For the text-containing cell, return its midpoint in [x, y] coordinate format. 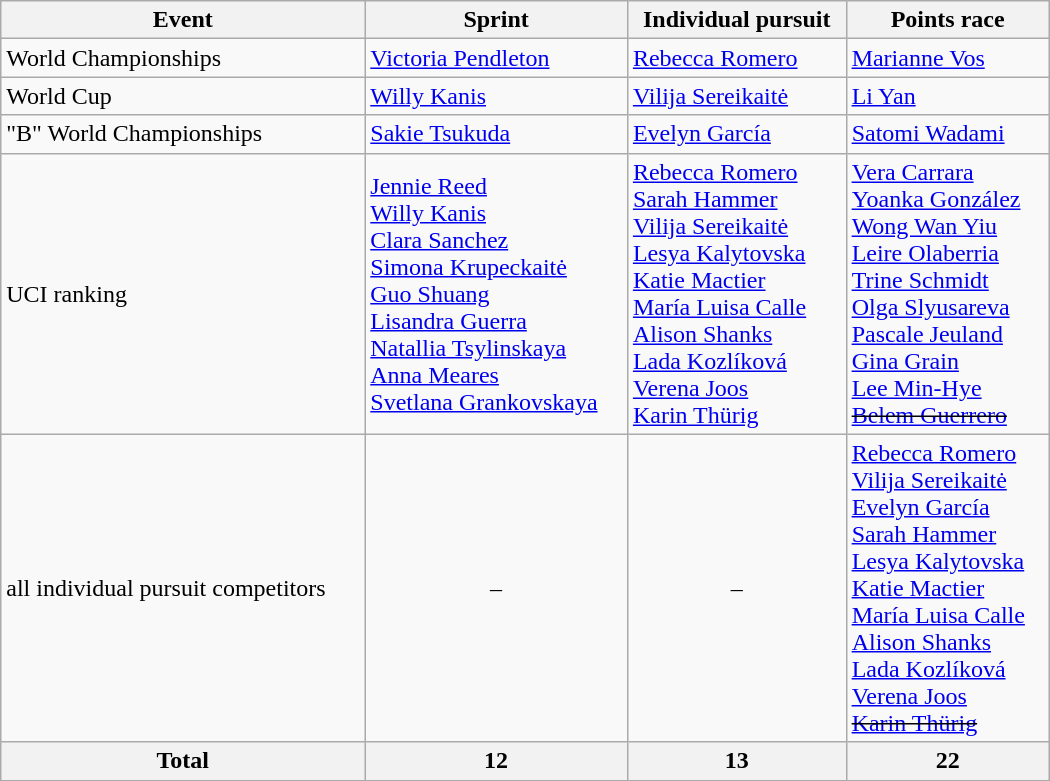
Vilija Sereikaitė [736, 96]
Rebecca Romero Sarah Hammer Vilija Sereikaitė Lesya Kalytovska Katie Mactier María Luisa Calle Alison Shanks Lada Kozlíková Verena Joos Karin Thürig [736, 294]
Points race [948, 20]
Willy Kanis [496, 96]
Satomi Wadami [948, 134]
UCI ranking [183, 294]
Total [183, 761]
Marianne Vos [948, 58]
Li Yan [948, 96]
Sprint [496, 20]
Individual pursuit [736, 20]
Victoria Pendleton [496, 58]
Rebecca Romero [736, 58]
World Cup [183, 96]
13 [736, 761]
Jennie Reed Willy Kanis Clara Sanchez Simona Krupeckaitė Guo Shuang Lisandra Guerra Natallia Tsylinskaya Anna Meares Svetlana Grankovskaya [496, 294]
World Championships [183, 58]
Event [183, 20]
Vera Carrara Yoanka González Wong Wan Yiu Leire Olaberria Trine Schmidt Olga Slyusareva Pascale Jeuland Gina Grain Lee Min-Hye Belem Guerrero [948, 294]
12 [496, 761]
all individual pursuit competitors [183, 588]
Evelyn García [736, 134]
22 [948, 761]
"B" World Championships [183, 134]
Sakie Tsukuda [496, 134]
